Scan for the cell matching the given text and deliver its (X, Y) coordinate at center. 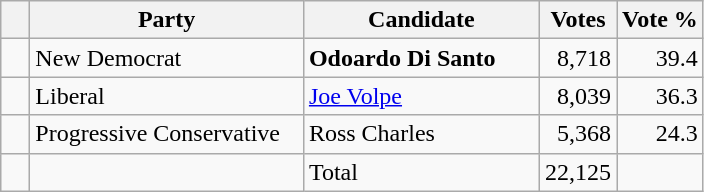
Votes (578, 20)
36.3 (660, 96)
Progressive Conservative (167, 134)
Odoardo Di Santo (421, 58)
Ross Charles (421, 134)
Liberal (167, 96)
22,125 (578, 172)
New Democrat (167, 58)
8,718 (578, 58)
24.3 (660, 134)
5,368 (578, 134)
Vote % (660, 20)
Candidate (421, 20)
Joe Volpe (421, 96)
8,039 (578, 96)
Total (421, 172)
39.4 (660, 58)
Party (167, 20)
